Search for the cell housing the specified text and yield its (X, Y) center coordinate. 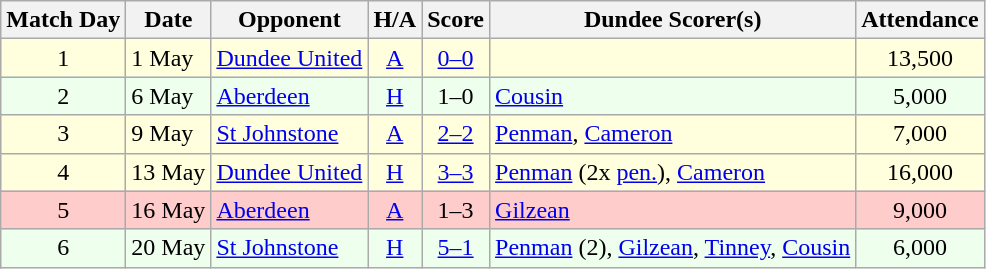
Score (456, 20)
2 (64, 96)
1 (64, 58)
6 (64, 248)
6,000 (920, 248)
3–3 (456, 172)
Penman, Cameron (673, 134)
Opponent (290, 20)
Penman (2x pen.), Cameron (673, 172)
5 (64, 210)
5–1 (456, 248)
Dundee Scorer(s) (673, 20)
1–0 (456, 96)
7,000 (920, 134)
6 May (168, 96)
9,000 (920, 210)
13 May (168, 172)
16,000 (920, 172)
Match Day (64, 20)
16 May (168, 210)
4 (64, 172)
Gilzean (673, 210)
Cousin (673, 96)
Penman (2), Gilzean, Tinney, Cousin (673, 248)
Attendance (920, 20)
H/A (395, 20)
1 May (168, 58)
Date (168, 20)
3 (64, 134)
9 May (168, 134)
0–0 (456, 58)
13,500 (920, 58)
5,000 (920, 96)
2–2 (456, 134)
20 May (168, 248)
1–3 (456, 210)
